For the text-containing cell, return its midpoint in [x, y] coordinate format. 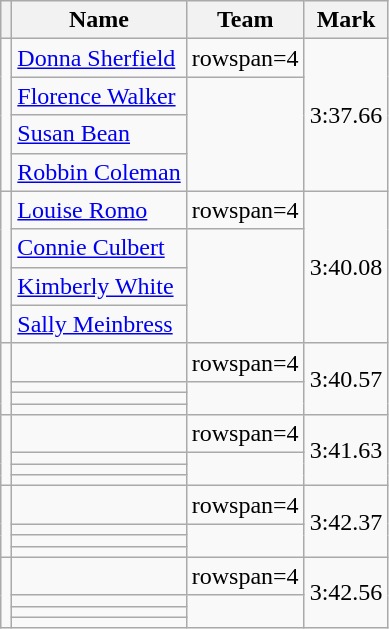
Sally Meinbress [99, 324]
3:40.08 [346, 267]
Florence Walker [99, 96]
3:40.57 [346, 378]
3:42.37 [346, 522]
Connie Culbert [99, 248]
Susan Bean [99, 134]
3:41.63 [346, 450]
Kimberly White [99, 286]
Robbin Coleman [99, 172]
Mark [346, 20]
3:42.56 [346, 592]
Louise Romo [99, 210]
Name [99, 20]
Donna Sherfield [99, 58]
Team [245, 20]
3:37.66 [346, 115]
